Scan for the cell matching the given text and deliver its (X, Y) coordinate at center. 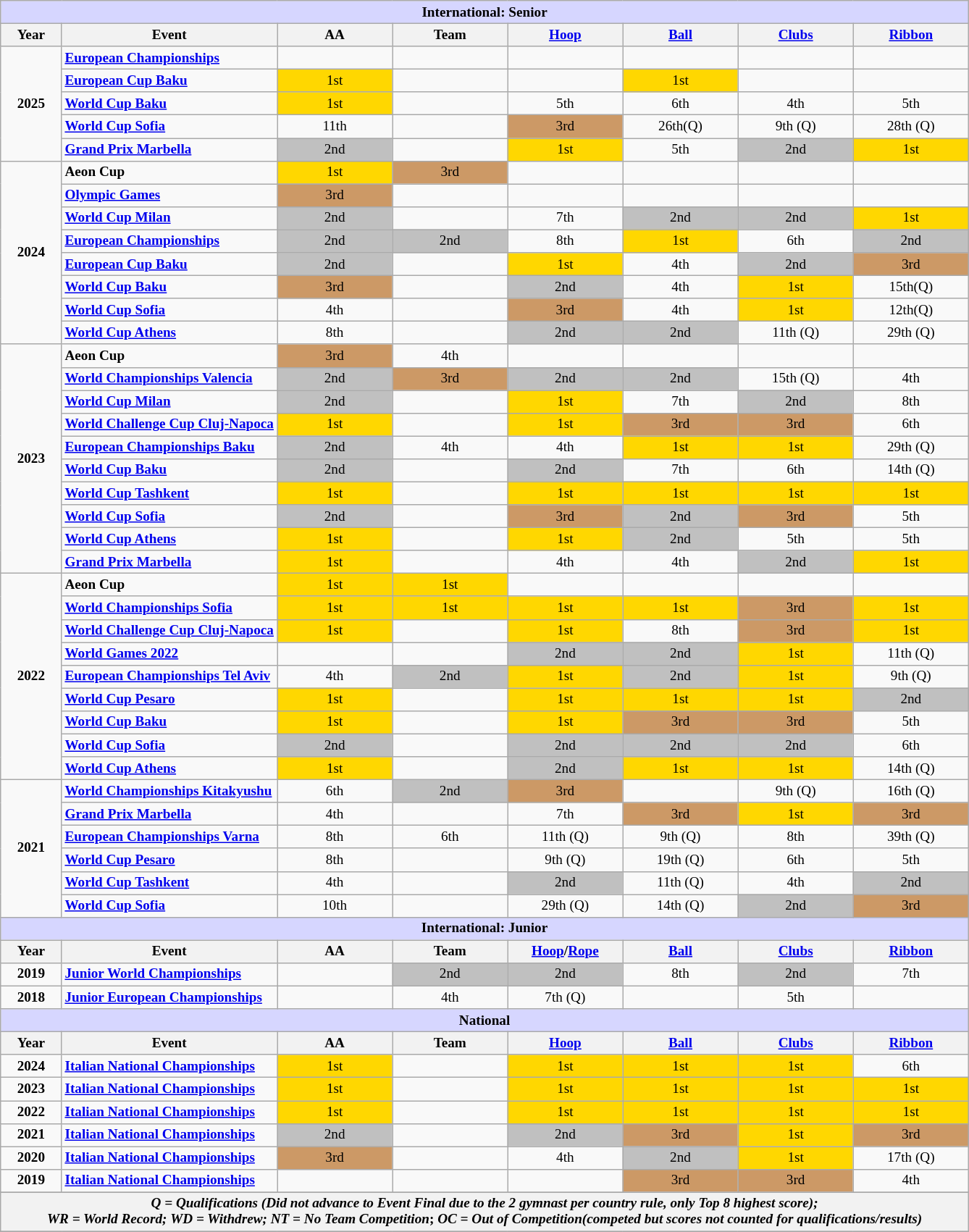
19th (Q) (681, 860)
World Championships Valencia (169, 379)
2025 (31, 104)
2020 (31, 1158)
26th(Q) (681, 127)
World Championships Kitakyushu (169, 791)
28th (Q) (911, 127)
12th(Q) (911, 310)
39th (Q) (911, 837)
World Championships Sofia (169, 608)
15th(Q) (911, 287)
10th (335, 906)
International: Senior (485, 12)
European Championships Baku (169, 448)
2018 (31, 997)
15th (Q) (795, 379)
European Championships Tel Aviv (169, 676)
Junior European Championships (169, 997)
16th (Q) (911, 791)
7th (Q) (565, 997)
European Championships Varna (169, 837)
Junior World Championships (169, 974)
World Games 2022 (169, 653)
17th (Q) (911, 1158)
11th (335, 127)
International: Junior (485, 929)
Olympic Games (169, 196)
National (485, 1021)
Hoop/Rope (565, 952)
